Search for the cell housing the specified text and yield its (x, y) center coordinate. 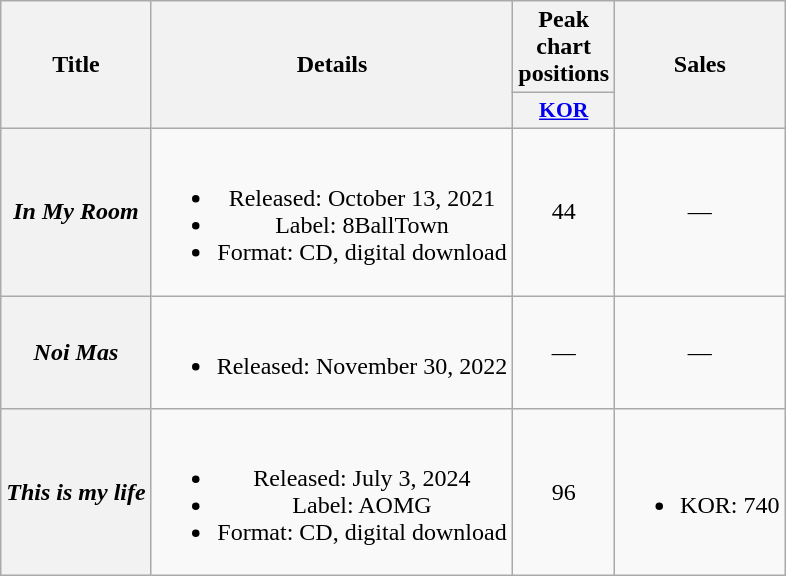
This is my life (76, 492)
Noi Mas (76, 352)
Released: July 3, 2024Label: AOMGFormat: CD, digital download (332, 492)
KOR (564, 111)
Released: October 13, 2021Label: 8BallTownFormat: CD, digital download (332, 212)
Sales (700, 65)
44 (564, 212)
Released: November 30, 2022 (332, 352)
KOR: 740 (700, 492)
Peak chart positions (564, 47)
Title (76, 65)
In My Room (76, 212)
Details (332, 65)
96 (564, 492)
